Identify which cell holds the provided text, then report its [X, Y] central coordinate. 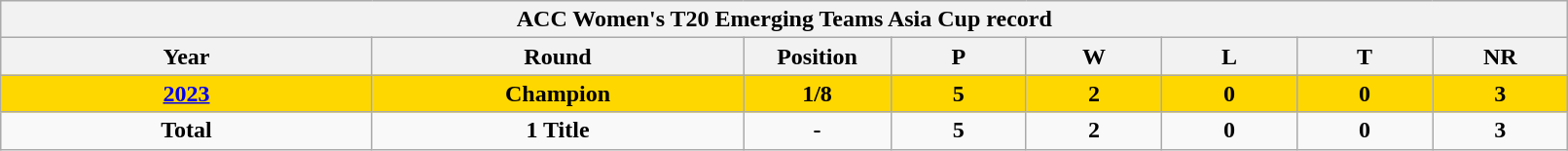
NR [1501, 57]
- [818, 131]
1 Title [558, 131]
Total [187, 131]
Position [818, 57]
L [1228, 57]
Round [558, 57]
W [1094, 57]
Year [187, 57]
ACC Women's T20 Emerging Teams Asia Cup record [784, 19]
T [1365, 57]
Champion [558, 94]
2023 [187, 94]
P [958, 57]
1/8 [818, 94]
